Capture the cell that displays the provided text and extract its (X, Y) central coordinate. 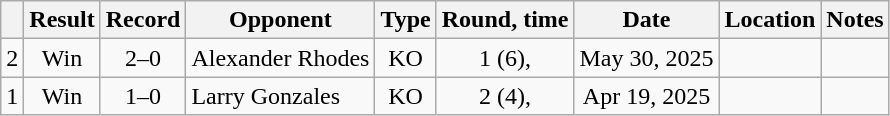
Apr 19, 2025 (646, 96)
2 (12, 58)
2 (4), (505, 96)
1 (6), (505, 58)
Date (646, 20)
Round, time (505, 20)
Location (770, 20)
2–0 (143, 58)
Opponent (280, 20)
May 30, 2025 (646, 58)
1–0 (143, 96)
Result (62, 20)
Larry Gonzales (280, 96)
Notes (855, 20)
Record (143, 20)
Type (406, 20)
1 (12, 96)
Alexander Rhodes (280, 58)
